Return (X, Y) of the center of cell containing provided text 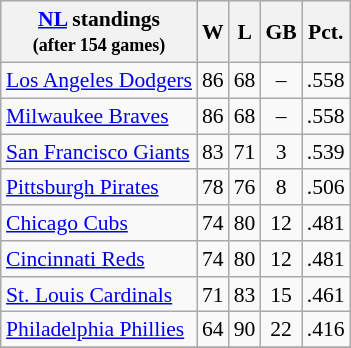
78 (213, 187)
8 (280, 187)
15 (280, 294)
Cincinnati Reds (99, 259)
3 (280, 152)
Philadelphia Phillies (99, 330)
22 (280, 330)
.539 (326, 152)
.416 (326, 330)
90 (245, 330)
Pct. (326, 32)
.461 (326, 294)
San Francisco Giants (99, 152)
Los Angeles Dodgers (99, 80)
GB (280, 32)
W (213, 32)
Pittsburgh Pirates (99, 187)
64 (213, 330)
76 (245, 187)
Milwaukee Braves (99, 116)
St. Louis Cardinals (99, 294)
L (245, 32)
.506 (326, 187)
NL standings(after 154 games) (99, 32)
Chicago Cubs (99, 223)
